Provide the (x, y) coordinate of the cell's center where the given text is located.  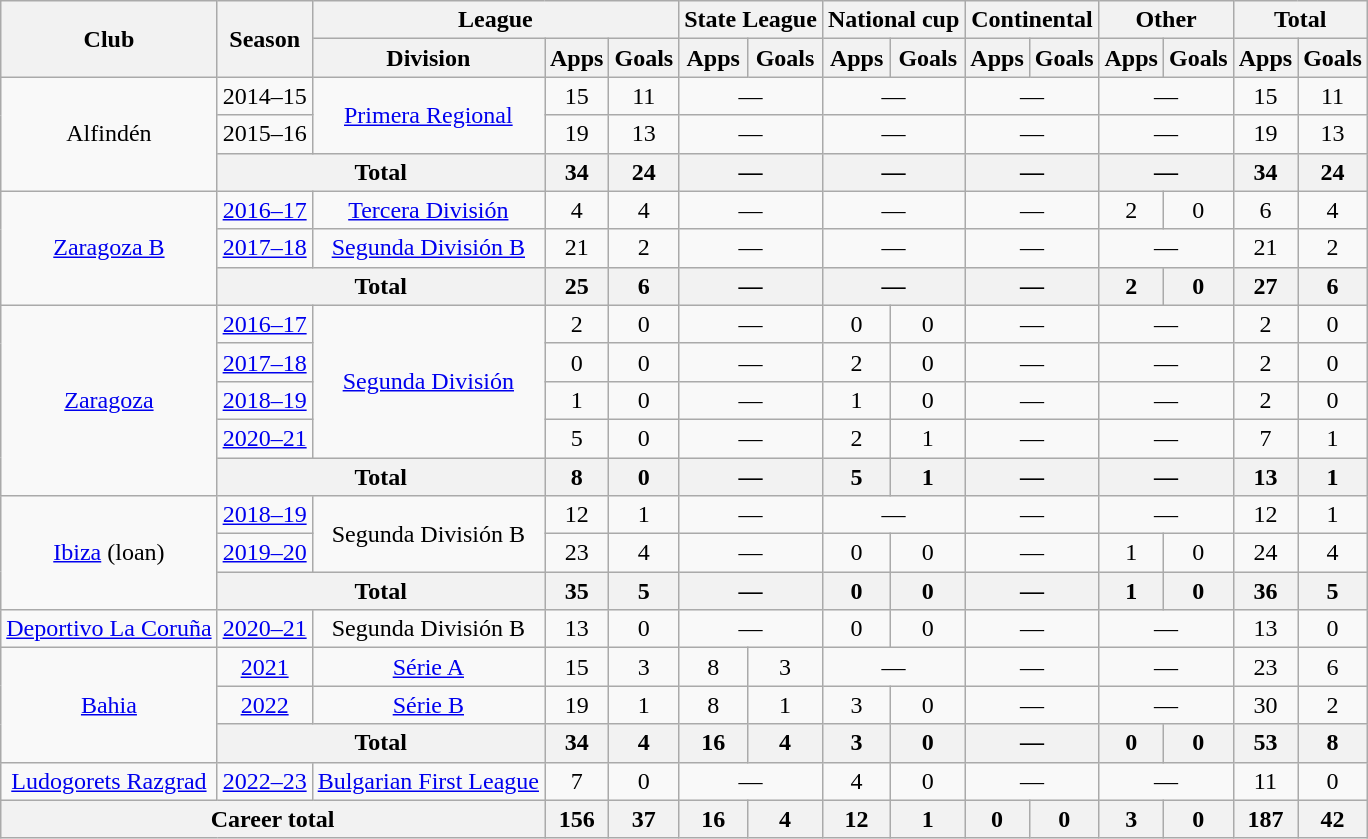
Série B (428, 705)
187 (1265, 819)
Club (109, 39)
53 (1265, 743)
State League (751, 20)
35 (576, 591)
Ludogorets Razgrad (109, 781)
Bulgarian First League (428, 781)
Other (1166, 20)
2015–16 (264, 134)
National cup (893, 20)
Season (264, 39)
37 (644, 819)
Segunda División (428, 381)
25 (576, 286)
Série A (428, 667)
156 (576, 819)
Zaragoza (109, 400)
2021 (264, 667)
30 (1265, 705)
42 (1333, 819)
Division (428, 58)
Primera Regional (428, 115)
Deportivo La Coruña (109, 629)
2022 (264, 705)
Alfindén (109, 134)
Career total (273, 819)
Ibiza (loan) (109, 553)
2019–20 (264, 553)
2014–15 (264, 96)
Continental (1032, 20)
Zaragoza B (109, 248)
27 (1265, 286)
2022–23 (264, 781)
Bahia (109, 705)
36 (1265, 591)
Tercera División (428, 210)
League (496, 20)
